Locate the cell with the specified text and output its (X, Y) center coordinate. 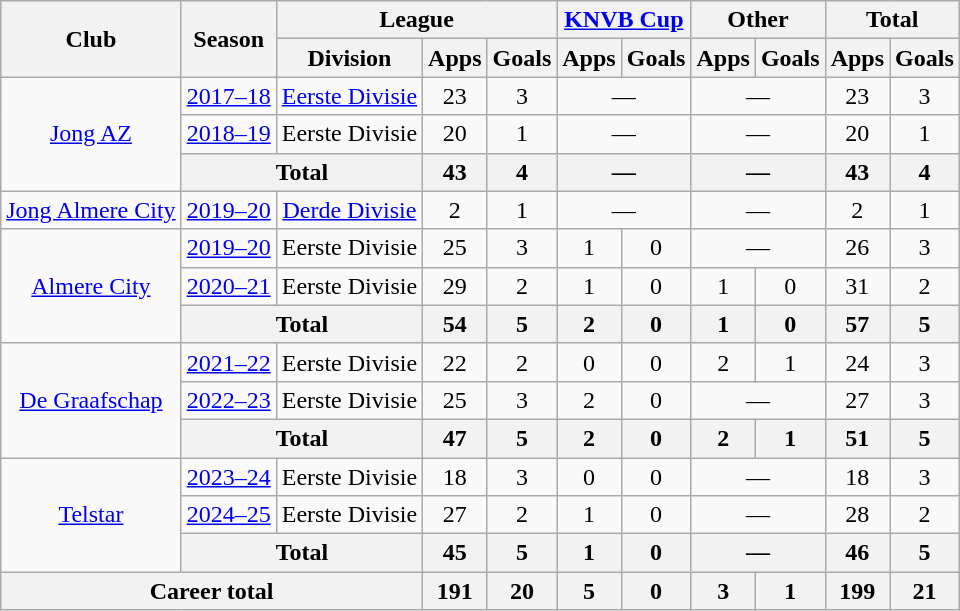
League (416, 20)
Jong AZ (91, 134)
47 (455, 438)
Almere City (91, 286)
46 (857, 553)
Telstar (91, 515)
29 (455, 286)
Season (228, 39)
199 (857, 591)
2021–22 (228, 362)
31 (857, 286)
191 (455, 591)
Derde Divisie (349, 210)
Jong Almere City (91, 210)
Other (758, 20)
KNVB Cup (624, 20)
2017–18 (228, 96)
Club (91, 39)
De Graafschap (91, 400)
51 (857, 438)
26 (857, 248)
2022–23 (228, 400)
24 (857, 362)
2024–25 (228, 515)
Division (349, 58)
45 (455, 553)
28 (857, 515)
54 (455, 324)
21 (925, 591)
2020–21 (228, 286)
57 (857, 324)
2023–24 (228, 477)
2018–19 (228, 134)
22 (455, 362)
Career total (212, 591)
